Find where the given text appears and provide that cell's center as (x, y) coordinate. 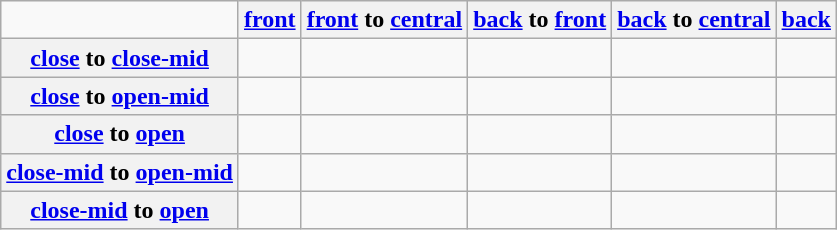
front to central (384, 20)
front (270, 20)
close-mid to open (120, 210)
back to central (694, 20)
close to open-mid (120, 96)
back (806, 20)
close to close-mid (120, 58)
close to open (120, 134)
close-mid to open-mid (120, 172)
back to front (540, 20)
